For the text-containing cell, return its midpoint in [x, y] coordinate format. 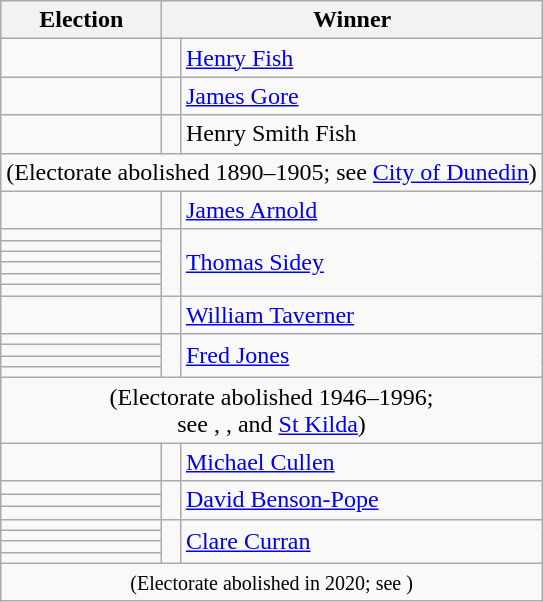
Clare Curran [361, 541]
(Electorate abolished 1946–1996; see , , and St Kilda) [272, 410]
(Electorate abolished in 2020; see ) [272, 582]
David Benson-Pope [361, 500]
Henry Smith Fish [361, 134]
(Electorate abolished 1890–1905; see City of Dunedin) [272, 172]
Fred Jones [361, 356]
Henry Fish [361, 58]
James Arnold [361, 210]
Winner [352, 20]
William Taverner [361, 315]
Michael Cullen [361, 462]
James Gore [361, 96]
Thomas Sidey [361, 262]
Election [82, 20]
